From the cell containing the given text, extract its center point as (x, y) coordinate. 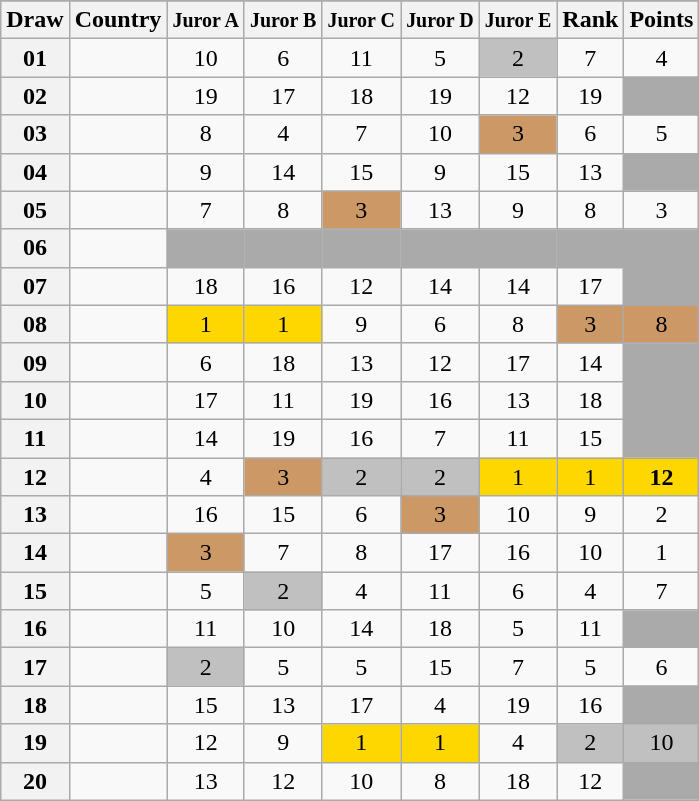
Juror D (440, 20)
06 (35, 248)
Points (662, 20)
09 (35, 362)
08 (35, 324)
05 (35, 210)
03 (35, 134)
04 (35, 172)
Draw (35, 20)
Juror E (518, 20)
Rank (590, 20)
07 (35, 286)
01 (35, 58)
Country (118, 20)
Juror B (283, 20)
20 (35, 781)
Juror A (206, 20)
Juror C (362, 20)
02 (35, 96)
